Pinpoint the cell where the given text exists, returning its (x, y) midpoint coordinate. 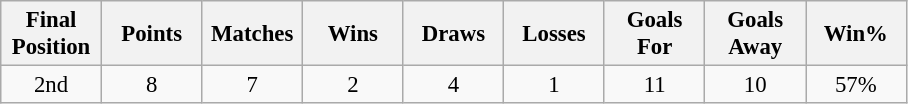
7 (252, 85)
Losses (554, 34)
Draws (454, 34)
1 (554, 85)
Wins (354, 34)
Matches (252, 34)
Goals Away (756, 34)
Points (152, 34)
2nd (52, 85)
Goals For (654, 34)
8 (152, 85)
10 (756, 85)
2 (354, 85)
Final Position (52, 34)
4 (454, 85)
11 (654, 85)
Win% (856, 34)
57% (856, 85)
